Detect which cell encompasses the target text, then output its (X, Y) center coordinate. 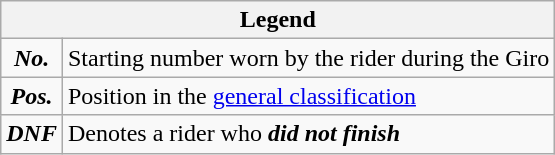
Starting number worn by the rider during the Giro (308, 58)
Pos. (32, 96)
Legend (278, 20)
DNF (32, 134)
No. (32, 58)
Position in the general classification (308, 96)
Denotes a rider who did not finish (308, 134)
